Identify which cell holds the provided text, then report its [X, Y] central coordinate. 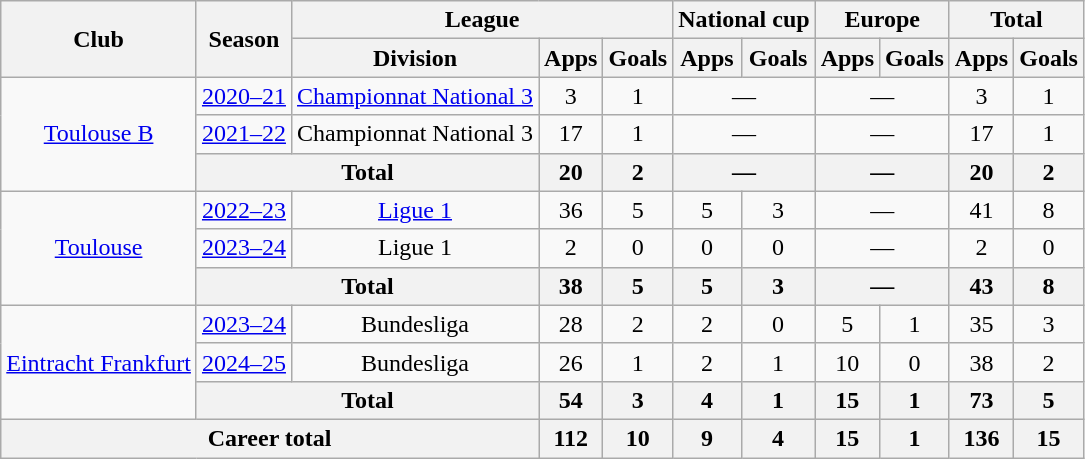
136 [981, 438]
9 [707, 438]
54 [571, 400]
Eintracht Frankfurt [99, 362]
Toulouse B [99, 134]
2021–22 [244, 134]
2022–23 [244, 210]
Career total [270, 438]
National cup [744, 20]
2020–21 [244, 96]
36 [571, 210]
43 [981, 286]
73 [981, 400]
2024–25 [244, 362]
26 [571, 362]
28 [571, 324]
41 [981, 210]
League [482, 20]
Europe [882, 20]
Season [244, 39]
Division [414, 58]
112 [571, 438]
35 [981, 324]
Toulouse [99, 248]
Club [99, 39]
